Identify which cell holds the provided text, then report its (X, Y) central coordinate. 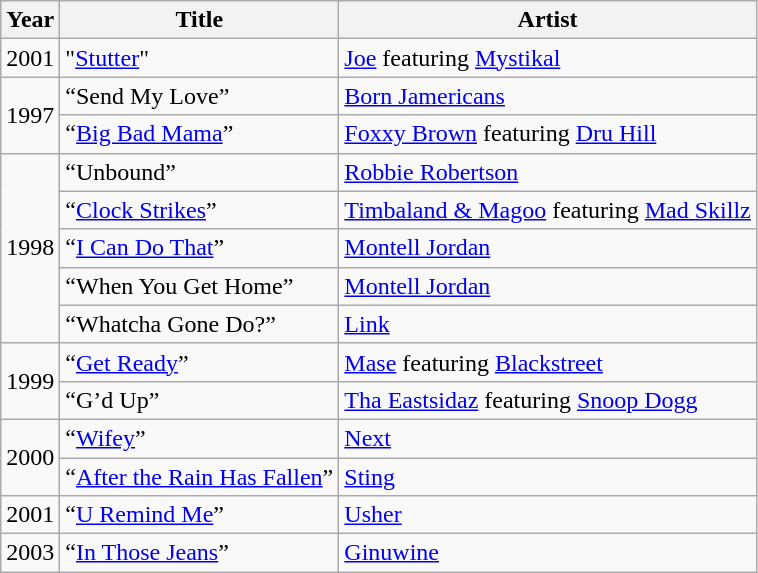
Robbie Robertson (548, 172)
Usher (548, 515)
“Big Bad Mama” (200, 134)
1999 (30, 381)
1998 (30, 248)
“U Remind Me” (200, 515)
“When You Get Home” (200, 286)
1997 (30, 115)
Born Jamericans (548, 96)
2003 (30, 553)
Title (200, 20)
Link (548, 324)
“G’d Up” (200, 400)
Mase featuring Blackstreet (548, 362)
Joe featuring Mystikal (548, 58)
Tha Eastsidaz featuring Snoop Dogg (548, 400)
“Clock Strikes” (200, 210)
Artist (548, 20)
Next (548, 438)
2000 (30, 457)
Timbaland & Magoo featuring Mad Skillz (548, 210)
“Send My Love” (200, 96)
“After the Rain Has Fallen” (200, 477)
“Get Ready” (200, 362)
Ginuwine (548, 553)
"Stutter" (200, 58)
Foxxy Brown featuring Dru Hill (548, 134)
“I Can Do That” (200, 248)
Sting (548, 477)
“Unbound” (200, 172)
“Whatcha Gone Do?” (200, 324)
“In Those Jeans” (200, 553)
Year (30, 20)
“Wifey” (200, 438)
